Find where the given text appears and provide that cell's center as [x, y] coordinate. 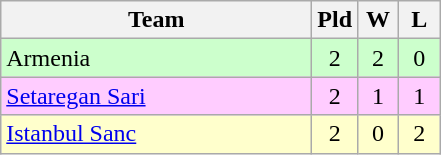
W [378, 20]
Pld [335, 20]
Team [156, 20]
L [420, 20]
Armenia [156, 58]
Istanbul Sanc [156, 134]
Setaregan Sari [156, 96]
